Find where the given text appears and provide that cell's center as (x, y) coordinate. 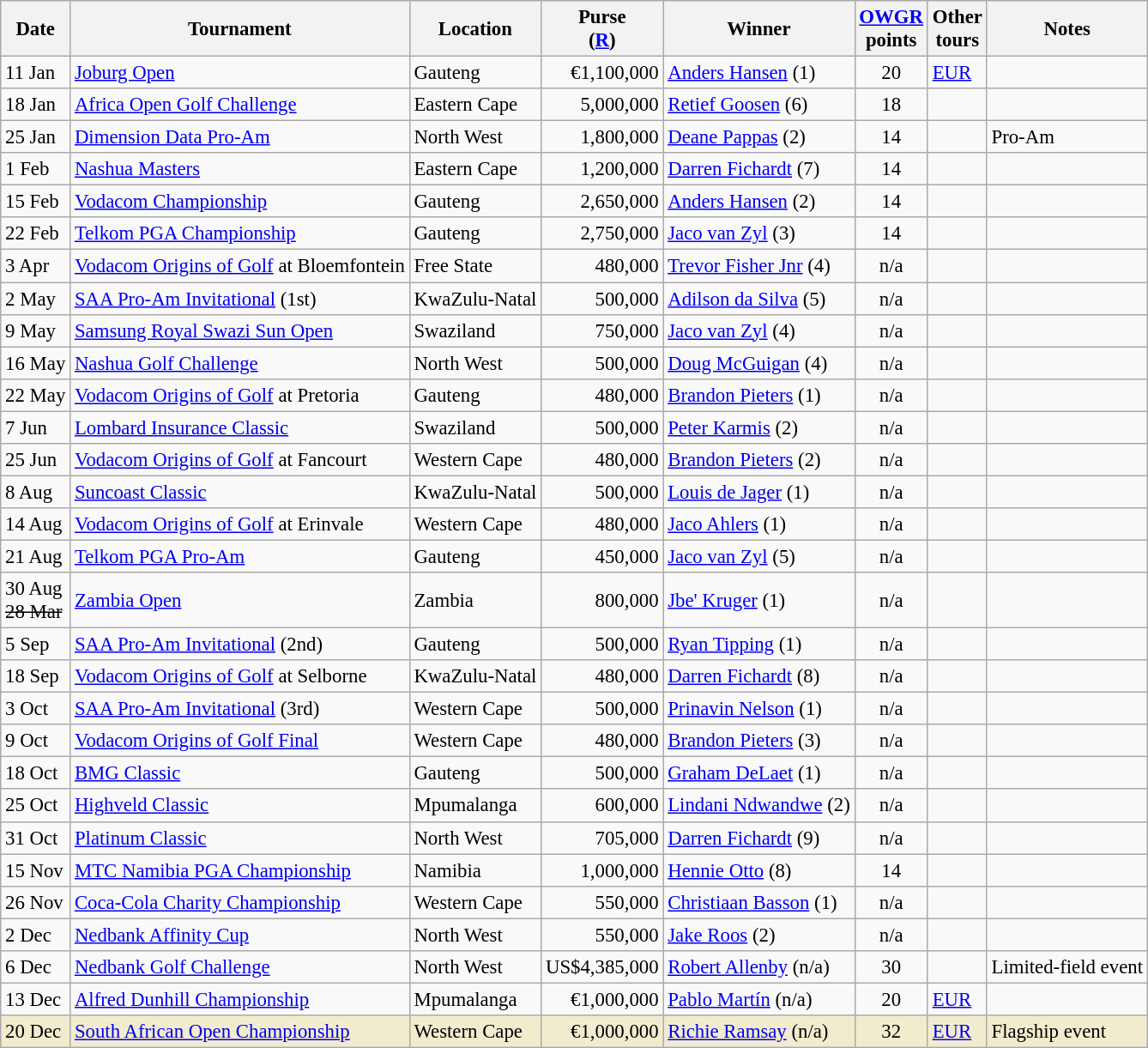
Zambia (475, 601)
Jaco van Zyl (4) (758, 330)
Richie Ramsay (n/a) (758, 1032)
32 (891, 1032)
11 Jan (36, 73)
Vodacom Origins of Golf at Fancourt (240, 460)
16 May (36, 363)
Peter Karmis (2) (758, 427)
14 Aug (36, 524)
20 Dec (36, 1032)
Suncoast Classic (240, 492)
13 Dec (36, 999)
Vodacom Championship (240, 202)
Christiaan Basson (1) (758, 902)
Pablo Martín (n/a) (758, 999)
Notes (1067, 29)
Brandon Pieters (3) (758, 741)
800,000 (602, 601)
1,200,000 (602, 169)
Ryan Tipping (1) (758, 645)
Deane Pappas (2) (758, 137)
Jaco Ahlers (1) (758, 524)
Retief Goosen (6) (758, 105)
Tournament (240, 29)
Nashua Masters (240, 169)
18 Sep (36, 676)
Vodacom Origins of Golf at Erinvale (240, 524)
Prinavin Nelson (1) (758, 709)
9 Oct (36, 741)
Zambia Open (240, 601)
Platinum Classic (240, 838)
Date (36, 29)
Darren Fichardt (7) (758, 169)
705,000 (602, 838)
Darren Fichardt (8) (758, 676)
SAA Pro-Am Invitational (3rd) (240, 709)
Telkom PGA Championship (240, 234)
Trevor Fisher Jnr (4) (758, 266)
1,000,000 (602, 870)
Telkom PGA Pro-Am (240, 556)
25 Jan (36, 137)
5,000,000 (602, 105)
Louis de Jager (1) (758, 492)
18 Oct (36, 773)
Jbe' Kruger (1) (758, 601)
Joburg Open (240, 73)
Vodacom Origins of Golf Final (240, 741)
21 Aug (36, 556)
750,000 (602, 330)
Brandon Pieters (2) (758, 460)
Robert Allenby (n/a) (758, 967)
600,000 (602, 806)
Darren Fichardt (9) (758, 838)
18 Jan (36, 105)
Jaco van Zyl (5) (758, 556)
6 Dec (36, 967)
2,750,000 (602, 234)
15 Feb (36, 202)
Purse(R) (602, 29)
Dimension Data Pro-Am (240, 137)
Jaco van Zyl (3) (758, 234)
Coca-Cola Charity Championship (240, 902)
Nedbank Golf Challenge (240, 967)
2,650,000 (602, 202)
Anders Hansen (2) (758, 202)
BMG Classic (240, 773)
Winner (758, 29)
Hennie Otto (8) (758, 870)
25 Jun (36, 460)
3 Oct (36, 709)
Free State (475, 266)
2 Dec (36, 935)
15 Nov (36, 870)
Limited-field event (1067, 967)
Vodacom Origins of Golf at Selborne (240, 676)
SAA Pro-Am Invitational (2nd) (240, 645)
Lindani Ndwandwe (2) (758, 806)
Flagship event (1067, 1032)
Vodacom Origins of Golf at Bloemfontein (240, 266)
2 May (36, 299)
Othertours (958, 29)
Alfred Dunhill Championship (240, 999)
Nashua Golf Challenge (240, 363)
€1,100,000 (602, 73)
8 Aug (36, 492)
1,800,000 (602, 137)
Samsung Royal Swazi Sun Open (240, 330)
South African Open Championship (240, 1032)
18 (891, 105)
Adilson da Silva (5) (758, 299)
Pro-Am (1067, 137)
OWGRpoints (891, 29)
Vodacom Origins of Golf at Pretoria (240, 395)
Highveld Classic (240, 806)
Africa Open Golf Challenge (240, 105)
25 Oct (36, 806)
22 Feb (36, 234)
30 (891, 967)
9 May (36, 330)
7 Jun (36, 427)
Graham DeLaet (1) (758, 773)
3 Apr (36, 266)
MTC Namibia PGA Championship (240, 870)
Namibia (475, 870)
Brandon Pieters (1) (758, 395)
SAA Pro-Am Invitational (1st) (240, 299)
450,000 (602, 556)
Nedbank Affinity Cup (240, 935)
Lombard Insurance Classic (240, 427)
Location (475, 29)
Jake Roos (2) (758, 935)
31 Oct (36, 838)
Anders Hansen (1) (758, 73)
26 Nov (36, 902)
5 Sep (36, 645)
Doug McGuigan (4) (758, 363)
22 May (36, 395)
30 Aug28 Mar (36, 601)
1 Feb (36, 169)
US$4,385,000 (602, 967)
